Search for the cell housing the specified text and yield its (X, Y) center coordinate. 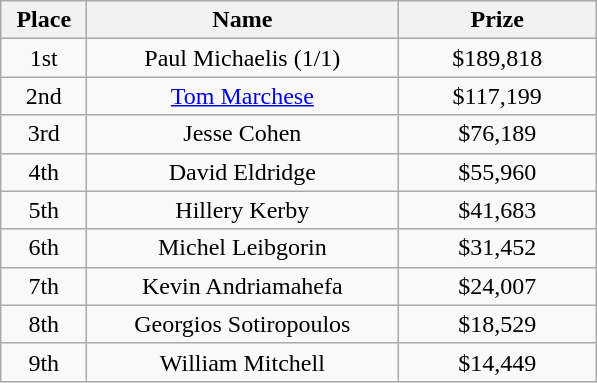
Jesse Cohen (242, 134)
Paul Michaelis (1/1) (242, 58)
Tom Marchese (242, 96)
Kevin Andriamahefa (242, 286)
$76,189 (498, 134)
1st (44, 58)
$117,199 (498, 96)
$14,449 (498, 362)
$189,818 (498, 58)
Michel Leibgorin (242, 248)
Georgios Sotiropoulos (242, 324)
5th (44, 210)
$41,683 (498, 210)
Place (44, 20)
8th (44, 324)
Prize (498, 20)
6th (44, 248)
Name (242, 20)
David Eldridge (242, 172)
Hillery Kerby (242, 210)
$18,529 (498, 324)
$31,452 (498, 248)
4th (44, 172)
William Mitchell (242, 362)
3rd (44, 134)
7th (44, 286)
2nd (44, 96)
$24,007 (498, 286)
9th (44, 362)
$55,960 (498, 172)
